Return (x, y) of the center of cell containing provided text 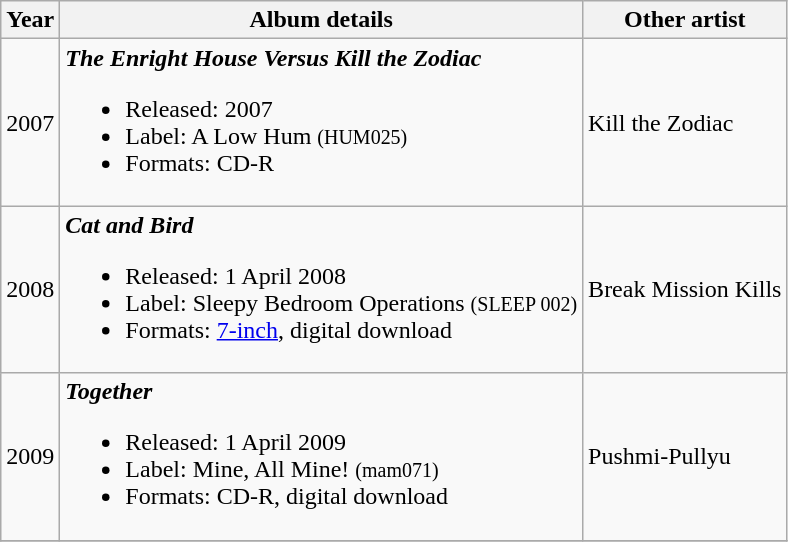
Pushmi-Pullyu (685, 456)
2008 (30, 290)
Album details (322, 20)
Cat and BirdReleased: 1 April 2008Label: Sleepy Bedroom Operations (SLEEP 002)Formats: 7-inch, digital download (322, 290)
The Enright House Versus Kill the ZodiacReleased: 2007Label: A Low Hum (HUM025)Formats: CD-R (322, 122)
2007 (30, 122)
Year (30, 20)
TogetherReleased: 1 April 2009Label: Mine, All Mine! (mam071)Formats: CD-R, digital download (322, 456)
2009 (30, 456)
Kill the Zodiac (685, 122)
Other artist (685, 20)
Break Mission Kills (685, 290)
